For the text-containing cell, return its midpoint in [X, Y] coordinate format. 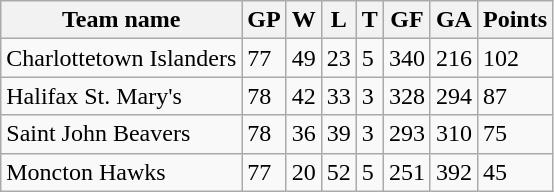
102 [514, 58]
45 [514, 172]
293 [406, 134]
Moncton Hawks [122, 172]
Charlottetown Islanders [122, 58]
87 [514, 96]
75 [514, 134]
GF [406, 20]
Saint John Beavers [122, 134]
42 [304, 96]
T [370, 20]
GP [264, 20]
39 [338, 134]
20 [304, 172]
310 [454, 134]
GA [454, 20]
328 [406, 96]
W [304, 20]
49 [304, 58]
Halifax St. Mary's [122, 96]
294 [454, 96]
33 [338, 96]
36 [304, 134]
52 [338, 172]
392 [454, 172]
251 [406, 172]
Points [514, 20]
L [338, 20]
216 [454, 58]
23 [338, 58]
340 [406, 58]
Team name [122, 20]
